From the cell containing the given text, extract its center point as [x, y] coordinate. 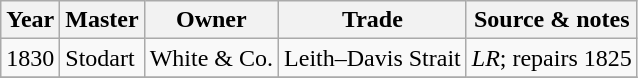
Year [30, 20]
Stodart [102, 58]
LR; repairs 1825 [552, 58]
White & Co. [211, 58]
Leith–Davis Strait [373, 58]
Trade [373, 20]
1830 [30, 58]
Master [102, 20]
Source & notes [552, 20]
Owner [211, 20]
